Scan for the cell matching the given text and deliver its (x, y) coordinate at center. 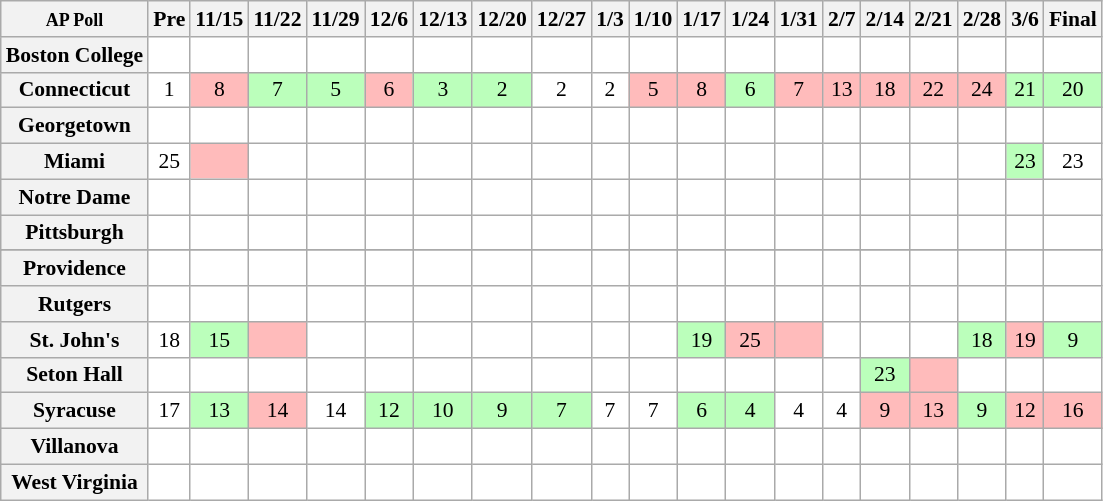
Georgetown (74, 126)
AP Poll (74, 19)
Pre (169, 19)
12/13 (442, 19)
1/17 (702, 19)
Pittsburgh (74, 233)
Notre Dame (74, 197)
1/24 (750, 19)
20 (1073, 90)
11/29 (336, 19)
Final (1073, 19)
12/27 (562, 19)
10 (442, 411)
3/6 (1025, 19)
2/7 (842, 19)
Syracuse (74, 411)
Providence (74, 269)
11/15 (219, 19)
12/20 (502, 19)
11/22 (277, 19)
Boston College (74, 55)
Villanova (74, 447)
16 (1073, 411)
West Virginia (74, 482)
22 (934, 90)
15 (219, 340)
Connecticut (74, 90)
2/21 (934, 19)
2/28 (982, 19)
St. John's (74, 340)
1/3 (610, 19)
3 (442, 90)
1/31 (798, 19)
Seton Hall (74, 375)
21 (1025, 90)
1/10 (654, 19)
1 (169, 90)
12/6 (390, 19)
Rutgers (74, 304)
Miami (74, 162)
17 (169, 411)
2/14 (886, 19)
24 (982, 90)
